Locate the cell with the specified text and output its [x, y] center coordinate. 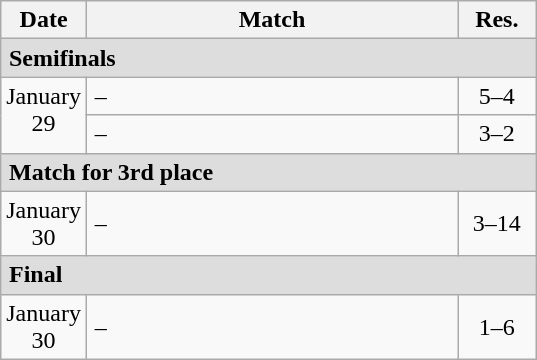
Final [268, 275]
1–6 [498, 326]
January 29 [44, 115]
Date [44, 20]
3–2 [498, 134]
5–4 [498, 96]
Match for 3rd place [268, 172]
3–14 [498, 224]
Res. [498, 20]
Semifinals [268, 58]
Match [272, 20]
